Scan for the cell matching the given text and deliver its [X, Y] coordinate at center. 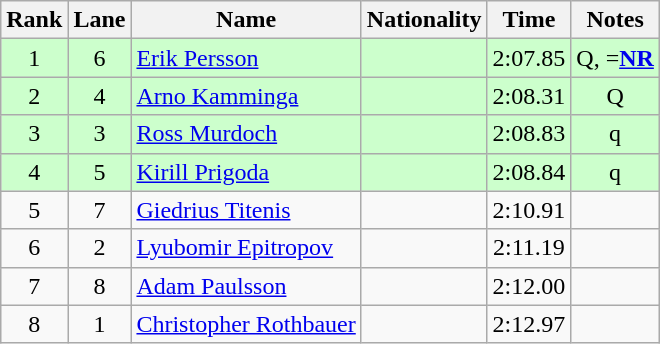
2:08.31 [529, 96]
2:12.97 [529, 324]
Giedrius Titenis [246, 210]
Q [616, 96]
2:08.83 [529, 134]
Name [246, 20]
2:08.84 [529, 172]
2:10.91 [529, 210]
Lyubomir Epitropov [246, 248]
Ross Murdoch [246, 134]
Christopher Rothbauer [246, 324]
Rank [34, 20]
Arno Kamminga [246, 96]
2:11.19 [529, 248]
Q, =NR [616, 58]
Lane [100, 20]
Notes [616, 20]
Kirill Prigoda [246, 172]
Adam Paulsson [246, 286]
2:12.00 [529, 286]
2:07.85 [529, 58]
Erik Persson [246, 58]
Time [529, 20]
Nationality [424, 20]
